Return the (x, y) coordinate for the center point of the cell that contains the specified text.  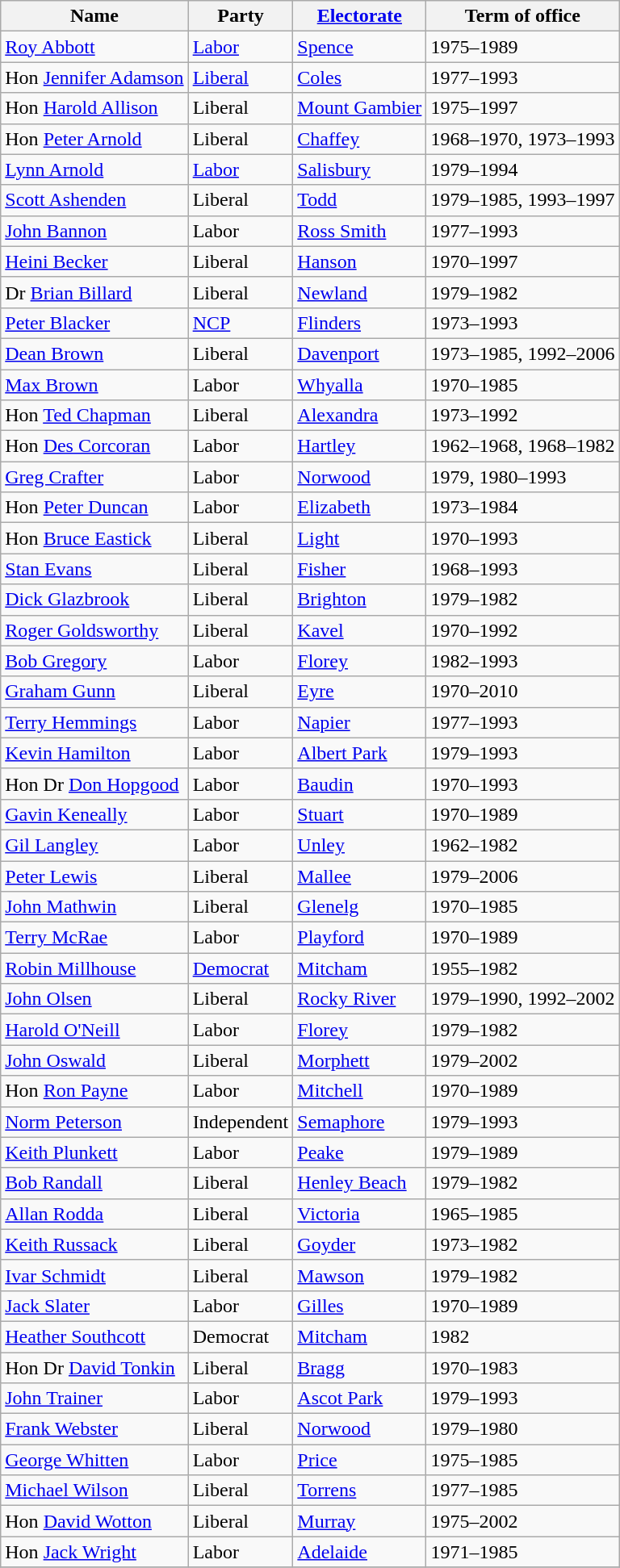
Ross Smith (360, 231)
John Trainer (94, 1399)
Bob Randall (94, 1183)
1982 (523, 1336)
Salisbury (360, 169)
1979–2002 (523, 1060)
Hon Ron Payne (94, 1091)
Allan Rodda (94, 1214)
Heini Becker (94, 261)
Dick Glazbrook (94, 600)
Light (360, 538)
1970–2010 (523, 692)
Term of office (523, 16)
Keith Plunkett (94, 1152)
Albert Park (360, 753)
Hon Jennifer Adamson (94, 77)
1982–1993 (523, 661)
1979–1985, 1993–1997 (523, 200)
Hon Jack Wright (94, 1552)
Victoria (360, 1214)
Roy Abbott (94, 47)
Independent (241, 1122)
Party (241, 16)
Hon Peter Duncan (94, 508)
Napier (360, 722)
1973–1993 (523, 323)
Hanson (360, 261)
1970–1992 (523, 630)
Terry McRae (94, 938)
Mallee (360, 876)
Unley (360, 845)
Electorate (360, 16)
1973–1985, 1992–2006 (523, 353)
Max Brown (94, 385)
Frank Webster (94, 1429)
Hon Ted Chapman (94, 416)
Peake (360, 1152)
1971–1985 (523, 1552)
John Mathwin (94, 907)
1962–1982 (523, 845)
1979–1980 (523, 1429)
Flinders (360, 323)
Harold O'Neill (94, 1030)
Peter Blacker (94, 323)
1975–1997 (523, 108)
Hon Harold Allison (94, 108)
Terry Hemmings (94, 722)
John Oswald (94, 1060)
Newland (360, 292)
Roger Goldsworthy (94, 630)
Kevin Hamilton (94, 753)
Playford (360, 938)
Bob Gregory (94, 661)
Gavin Keneally (94, 814)
1975–1985 (523, 1460)
Spence (360, 47)
Murray (360, 1521)
Rocky River (360, 999)
Peter Lewis (94, 876)
George Whitten (94, 1460)
Name (94, 16)
1968–1970, 1973–1993 (523, 139)
Fisher (360, 569)
Mitchell (360, 1091)
Whyalla (360, 385)
Gil Langley (94, 845)
1973–1984 (523, 508)
Hon Dr Don Hopgood (94, 784)
NCP (241, 323)
Kavel (360, 630)
1970–1983 (523, 1368)
Michael Wilson (94, 1491)
1977–1985 (523, 1491)
Alexandra (360, 416)
Bragg (360, 1368)
Todd (360, 200)
Hartley (360, 446)
1975–2002 (523, 1521)
Torrens (360, 1491)
1979–1994 (523, 169)
Stuart (360, 814)
Norm Peterson (94, 1122)
Glenelg (360, 907)
Scott Ashenden (94, 200)
Morphett (360, 1060)
1973–1982 (523, 1244)
1979–1990, 1992–2002 (523, 999)
1979–2006 (523, 876)
1962–1968, 1968–1982 (523, 446)
Chaffey (360, 139)
1970–1997 (523, 261)
Hon David Wotton (94, 1521)
Keith Russack (94, 1244)
John Bannon (94, 231)
Goyder (360, 1244)
Robin Millhouse (94, 968)
Greg Crafter (94, 477)
Davenport (360, 353)
1979–1989 (523, 1152)
Stan Evans (94, 569)
John Olsen (94, 999)
Graham Gunn (94, 692)
Ascot Park (360, 1399)
Eyre (360, 692)
1955–1982 (523, 968)
Hon Des Corcoran (94, 446)
Heather Southcott (94, 1336)
Dr Brian Billard (94, 292)
Baudin (360, 784)
Mount Gambier (360, 108)
1975–1989 (523, 47)
Hon Peter Arnold (94, 139)
Adelaide (360, 1552)
Gilles (360, 1306)
Price (360, 1460)
Jack Slater (94, 1306)
Dean Brown (94, 353)
Elizabeth (360, 508)
Coles (360, 77)
Semaphore (360, 1122)
Henley Beach (360, 1183)
1965–1985 (523, 1214)
Brighton (360, 600)
1973–1992 (523, 416)
Mawson (360, 1275)
Hon Dr David Tonkin (94, 1368)
Hon Bruce Eastick (94, 538)
Ivar Schmidt (94, 1275)
1968–1993 (523, 569)
1979, 1980–1993 (523, 477)
Lynn Arnold (94, 169)
